Determine the [x, y] coordinate at the center of the cell enclosing the given text.  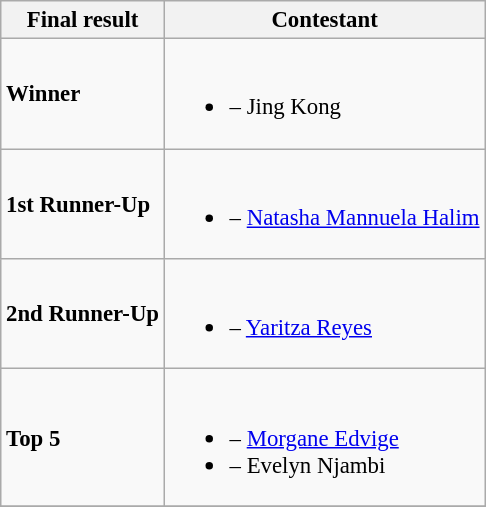
Winner [83, 94]
Top 5 [83, 438]
– Yaritza Reyes [324, 314]
Contestant [324, 20]
– Morgane Edvige – Evelyn Njambi [324, 438]
– Natasha Mannuela Halim [324, 204]
Final result [83, 20]
1st Runner-Up [83, 204]
2nd Runner-Up [83, 314]
– Jing Kong [324, 94]
